Return the (X, Y) coordinate for the center point of the cell that contains the specified text.  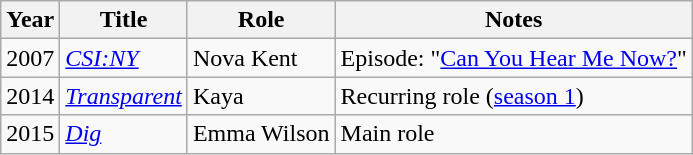
Transparent (124, 96)
Main role (514, 134)
Nova Kent (261, 58)
Year (30, 20)
Role (261, 20)
2007 (30, 58)
CSI:NY (124, 58)
Emma Wilson (261, 134)
2014 (30, 96)
Title (124, 20)
Dig (124, 134)
Notes (514, 20)
2015 (30, 134)
Recurring role (season 1) (514, 96)
Kaya (261, 96)
Episode: "Can You Hear Me Now?" (514, 58)
